From the cell containing the given text, extract its center point as [X, Y] coordinate. 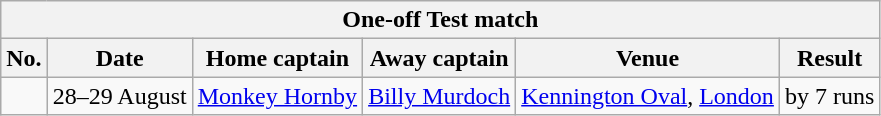
Kennington Oval, London [648, 96]
Home captain [277, 58]
28–29 August [120, 96]
Monkey Hornby [277, 96]
Venue [648, 58]
by 7 runs [829, 96]
Result [829, 58]
Date [120, 58]
One-off Test match [440, 20]
Billy Murdoch [440, 96]
No. [24, 58]
Away captain [440, 58]
